Pinpoint the cell where the given text exists, returning its [x, y] midpoint coordinate. 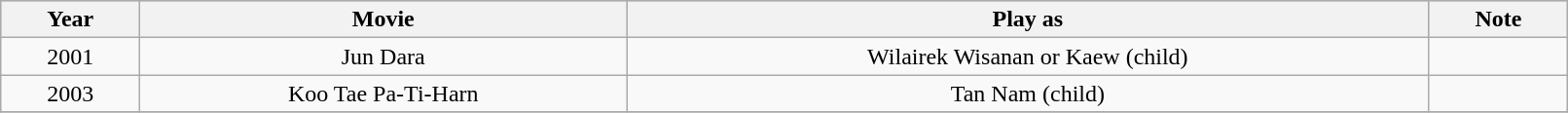
Movie [383, 19]
Jun Dara [383, 56]
Koo Tae Pa-Ti-Harn [383, 94]
Year [70, 19]
Note [1499, 19]
Wilairek Wisanan or Kaew (child) [1028, 56]
Play as [1028, 19]
Tan Nam (child) [1028, 94]
2003 [70, 94]
2001 [70, 56]
